Search for the cell housing the specified text and yield its [X, Y] center coordinate. 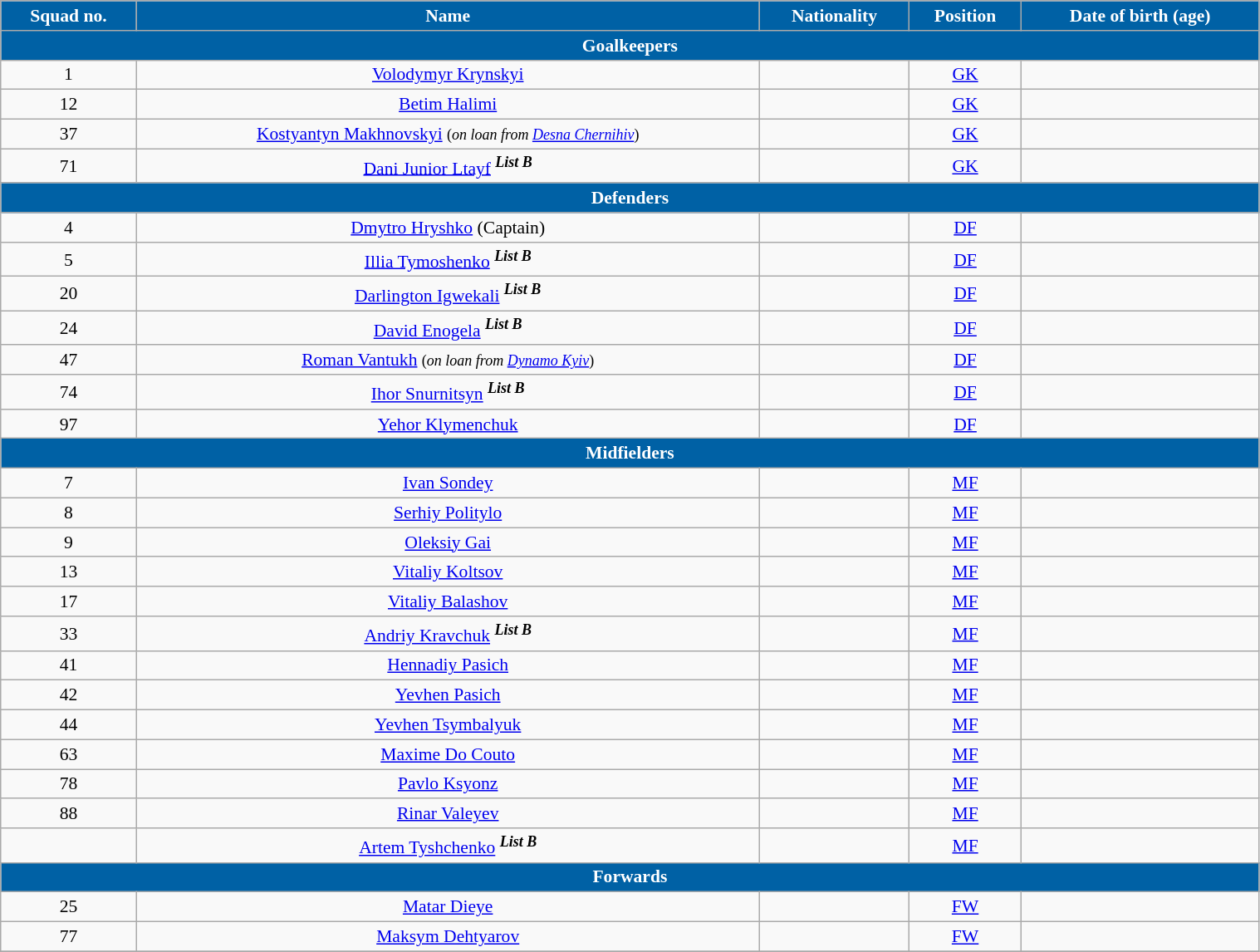
Squad no. [68, 16]
Yehor Klymenchuk [448, 424]
Vitaliy Koltsov [448, 572]
Hennadiy Pasich [448, 665]
Position [965, 16]
33 [68, 633]
42 [68, 695]
25 [68, 907]
4 [68, 228]
Defenders [630, 199]
71 [68, 166]
Forwards [630, 878]
Matar Dieye [448, 907]
77 [68, 937]
Serhiy Politylo [448, 513]
Vitaliy Balashov [448, 601]
Roman Vantukh (on loan from Dynamo Kyiv) [448, 361]
97 [68, 424]
Maksym Dehtyarov [448, 937]
Rinar Valeyev [448, 814]
Artem Tyshchenko List B [448, 846]
20 [68, 294]
1 [68, 75]
Date of birth (age) [1140, 16]
47 [68, 361]
41 [68, 665]
Pavlo Ksyonz [448, 784]
44 [68, 725]
Dani Junior Ltayf List B [448, 166]
Maxime Do Couto [448, 754]
Name [448, 16]
Midfielders [630, 454]
Andriy Kravchuk List B [448, 633]
9 [68, 542]
74 [68, 392]
12 [68, 105]
7 [68, 483]
Darlington Igwekali List B [448, 294]
Nationality [834, 16]
Volodymyr Krynskyi [448, 75]
Illia Tymoshenko List B [448, 259]
Dmytro Hryshko (Captain) [448, 228]
Goalkeepers [630, 46]
Ivan Sondey [448, 483]
Yevhen Tsymbalyuk [448, 725]
37 [68, 135]
David Enogela List B [448, 327]
78 [68, 784]
17 [68, 601]
Betim Halimi [448, 105]
24 [68, 327]
63 [68, 754]
Kostyantyn Makhnovskyi (on loan from Desna Chernihiv) [448, 135]
88 [68, 814]
8 [68, 513]
13 [68, 572]
Oleksiy Gai [448, 542]
Yevhen Pasich [448, 695]
5 [68, 259]
Ihor Snurnitsyn List B [448, 392]
